For the text-containing cell, return its midpoint in (X, Y) coordinate format. 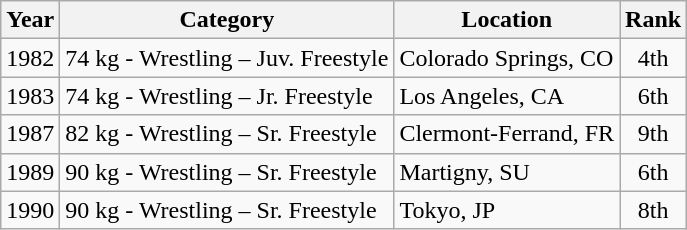
1983 (30, 96)
1987 (30, 134)
Rank (654, 20)
8th (654, 210)
1982 (30, 58)
Category (227, 20)
82 kg - Wrestling – Sr. Freestyle (227, 134)
1989 (30, 172)
Colorado Springs, CO (507, 58)
Tokyo, JP (507, 210)
Year (30, 20)
Martigny, SU (507, 172)
9th (654, 134)
74 kg - Wrestling – Jr. Freestyle (227, 96)
Los Angeles, CA (507, 96)
74 kg - Wrestling – Juv. Freestyle (227, 58)
Location (507, 20)
1990 (30, 210)
4th (654, 58)
Clermont-Ferrand, FR (507, 134)
